Output the [X, Y] coordinate of the center of the cell containing the given text.  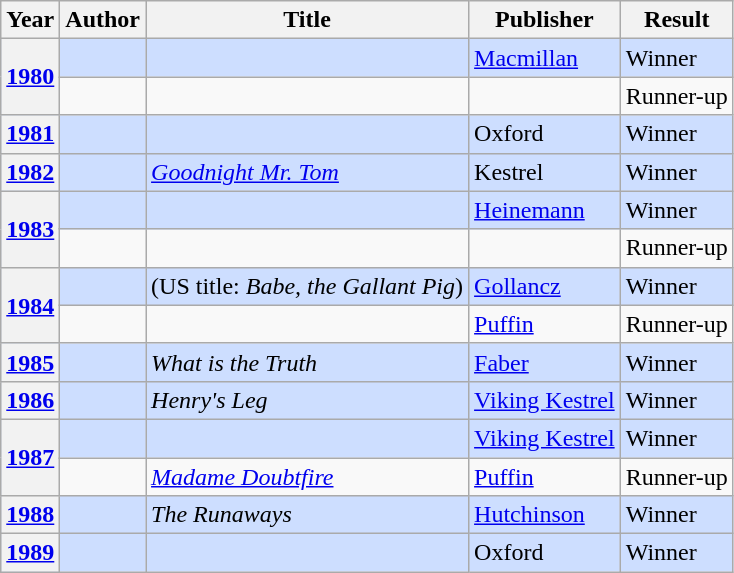
The Runaways [308, 515]
Publisher [545, 20]
Madame Doubtfire [308, 477]
1983 [30, 229]
Goodnight Mr. Tom [308, 172]
What is the Truth [308, 362]
1985 [30, 362]
(US title: Babe, the Gallant Pig) [308, 286]
1980 [30, 77]
1984 [30, 305]
Heinemann [545, 210]
Hutchinson [545, 515]
Year [30, 20]
Gollancz [545, 286]
1981 [30, 134]
1987 [30, 457]
Henry's Leg [308, 400]
1988 [30, 515]
Macmillan [545, 58]
Result [676, 20]
Author [103, 20]
Title [308, 20]
Faber [545, 362]
1986 [30, 400]
1989 [30, 553]
Kestrel [545, 172]
1982 [30, 172]
